Return the (x, y) coordinate for the center point of the cell that contains the specified text.  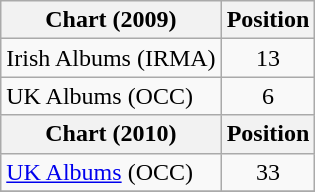
13 (268, 58)
Chart (2010) (111, 134)
Irish Albums (IRMA) (111, 58)
6 (268, 96)
Chart (2009) (111, 20)
33 (268, 172)
